Return the (x, y) coordinate for the center point of the cell that contains the specified text.  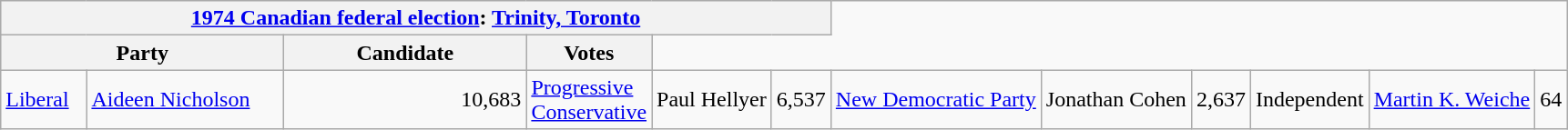
Independent (1309, 100)
Aideen Nicholson (186, 100)
Martin K. Weiche (1451, 100)
64 (1552, 100)
Party (142, 53)
6,537 (801, 100)
Liberal (44, 100)
Jonathan Cohen (1116, 100)
2,637 (1220, 100)
10,683 (405, 100)
Paul Hellyer (712, 100)
New Democratic Party (936, 100)
1974 Canadian federal election: Trinity, Toronto (416, 18)
Candidate (405, 53)
Votes (589, 53)
Progressive Conservative (589, 100)
